Output the (X, Y) coordinate of the center of the cell containing the given text.  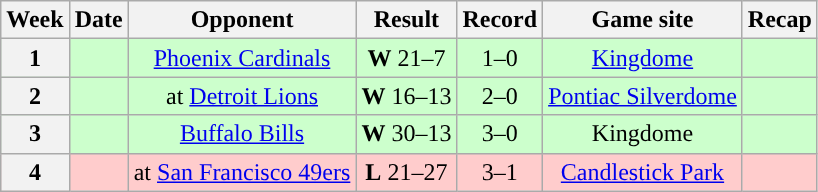
1 (35, 58)
Recap (780, 20)
Game site (643, 20)
L 21–27 (406, 172)
Phoenix Cardinals (242, 58)
W 30–13 (406, 134)
W 21–7 (406, 58)
4 (35, 172)
2 (35, 96)
Pontiac Silverdome (643, 96)
1–0 (500, 58)
2–0 (500, 96)
Candlestick Park (643, 172)
Buffalo Bills (242, 134)
Date (98, 20)
W 16–13 (406, 96)
Week (35, 20)
Record (500, 20)
at Detroit Lions (242, 96)
at San Francisco 49ers (242, 172)
3–1 (500, 172)
3 (35, 134)
Opponent (242, 20)
3–0 (500, 134)
Result (406, 20)
